Extract the [x, y] coordinate from the center of the cell holding the provided text.  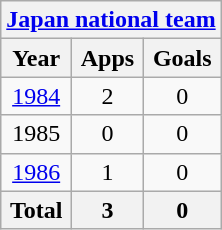
Japan national team [111, 20]
2 [108, 96]
1984 [36, 96]
1986 [36, 172]
1985 [36, 134]
3 [108, 210]
Apps [108, 58]
Goals [182, 58]
1 [108, 172]
Total [36, 210]
Year [36, 58]
